Determine the [x, y] coordinate at the center of the cell enclosing the given text.  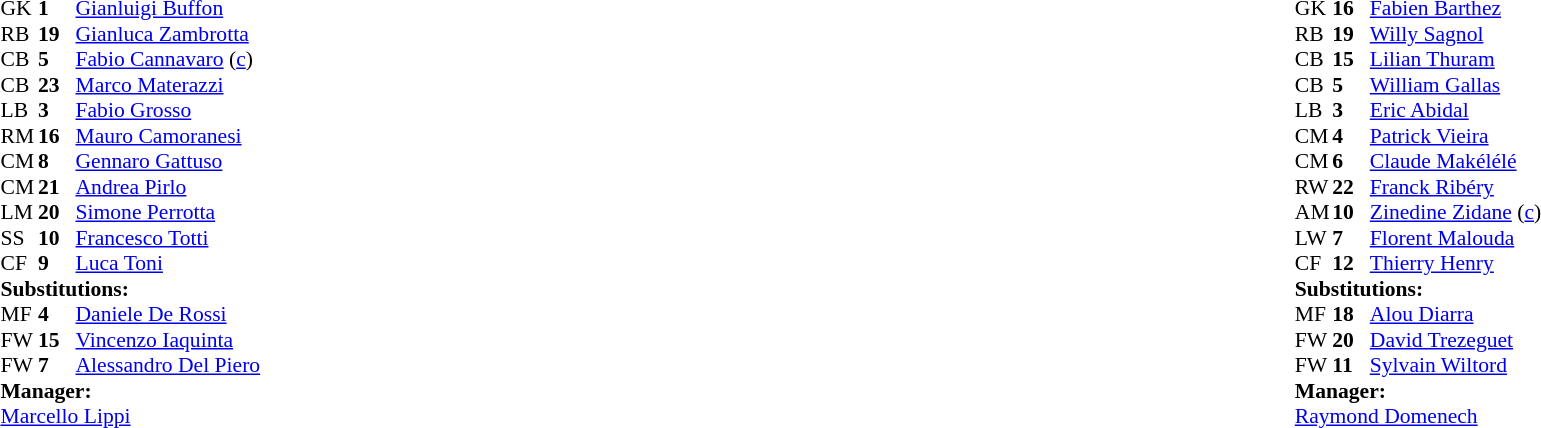
9 [57, 263]
William Gallas [1456, 85]
LW [1314, 238]
Lilian Thuram [1456, 59]
Daniele De Rossi [168, 315]
Francesco Totti [168, 238]
6 [1351, 161]
Zinedine Zidane (c) [1456, 213]
Florent Malouda [1456, 238]
21 [57, 187]
Eric Abidal [1456, 111]
AM [1314, 213]
David Trezeguet [1456, 340]
22 [1351, 187]
SS [19, 238]
Marco Materazzi [168, 85]
Alessandro Del Piero [168, 365]
Vincenzo Iaquinta [168, 340]
Mauro Camoranesi [168, 136]
Franck Ribéry [1456, 187]
LM [19, 213]
Willy Sagnol [1456, 34]
12 [1351, 263]
Alou Diarra [1456, 315]
RM [19, 136]
Gianluca Zambrotta [168, 34]
RW [1314, 187]
Patrick Vieira [1456, 136]
16 [57, 136]
23 [57, 85]
Luca Toni [168, 263]
Claude Makélélé [1456, 161]
Thierry Henry [1456, 263]
Sylvain Wiltord [1456, 365]
Gennaro Gattuso [168, 161]
8 [57, 161]
Andrea Pirlo [168, 187]
Fabio Cannavaro (c) [168, 59]
Simone Perrotta [168, 213]
18 [1351, 315]
Fabio Grosso [168, 111]
11 [1351, 365]
